Output the (x, y) coordinate of the center of the cell containing the given text.  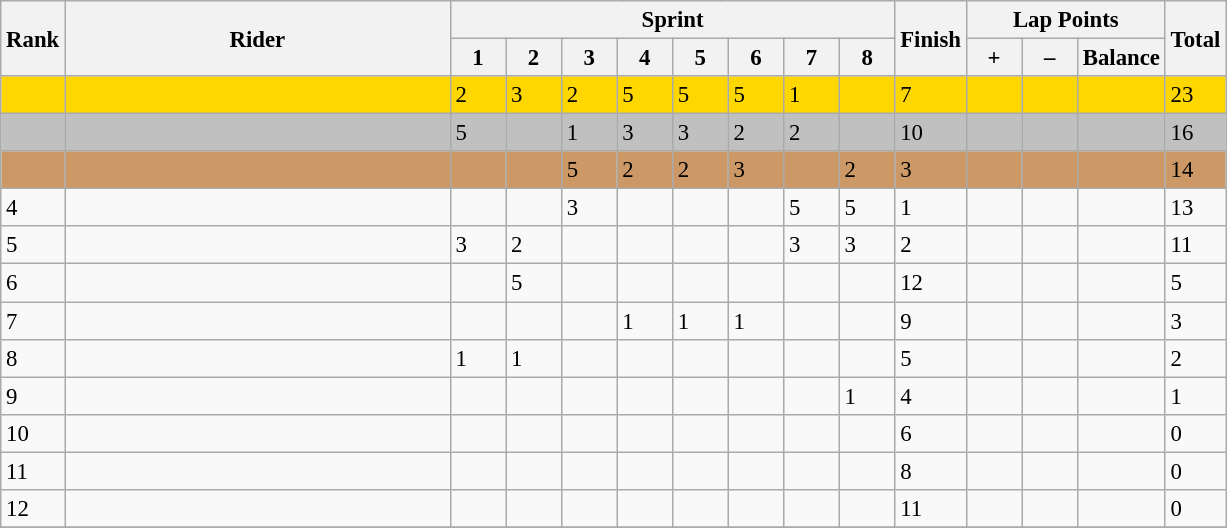
Lap Points (1066, 20)
Balance (1121, 58)
+ (994, 58)
Finish (930, 38)
– (1050, 58)
Total (1195, 38)
23 (1195, 95)
14 (1195, 170)
Rank (33, 38)
Sprint (672, 20)
16 (1195, 133)
13 (1195, 208)
Rider (258, 38)
